From the cell containing the given text, extract its center point as [X, Y] coordinate. 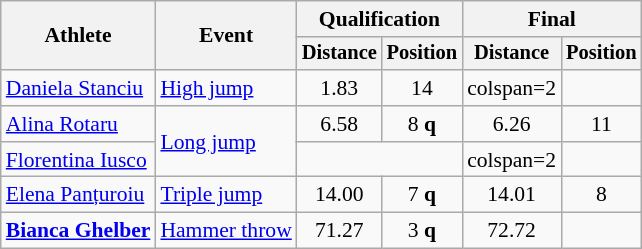
Hammer throw [226, 231]
71.27 [340, 231]
Daniela Stanciu [78, 88]
Florentina Iusco [78, 160]
3 q [422, 231]
Alina Rotaru [78, 124]
Event [226, 36]
7 q [422, 195]
8 q [422, 124]
Triple jump [226, 195]
6.26 [512, 124]
Qualification [380, 19]
14.00 [340, 195]
6.58 [340, 124]
Bianca Ghelber [78, 231]
1.83 [340, 88]
Athlete [78, 36]
11 [601, 124]
8 [601, 195]
14 [422, 88]
Long jump [226, 142]
14.01 [512, 195]
Elena Panțuroiu [78, 195]
High jump [226, 88]
72.72 [512, 231]
Final [552, 19]
